Extract the [X, Y] coordinate from the center of the cell holding the provided text.  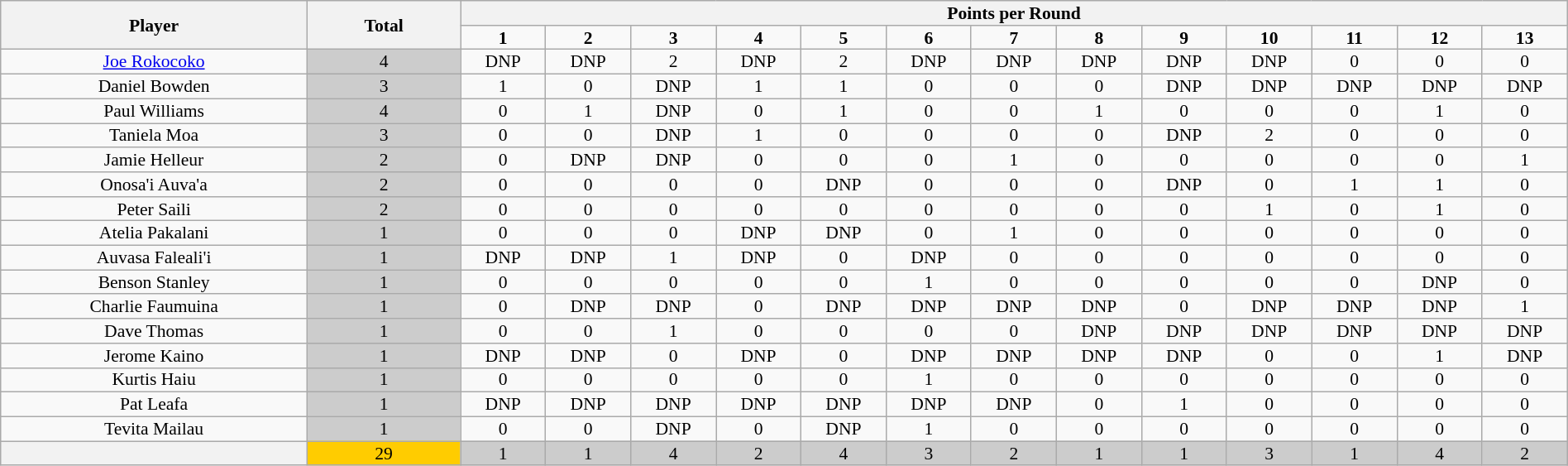
5 [844, 38]
Points per Round [1014, 13]
9 [1184, 38]
Dave Thomas [154, 331]
12 [1439, 38]
11 [1355, 38]
29 [384, 454]
10 [1269, 38]
Benson Stanley [154, 282]
Paul Williams [154, 111]
Joe Rokocoko [154, 62]
8 [1098, 38]
Atelia Pakalani [154, 233]
Daniel Bowden [154, 87]
Kurtis Haiu [154, 380]
Player [154, 25]
Taniela Moa [154, 136]
Jerome Kaino [154, 356]
Peter Saili [154, 209]
Tevita Mailau [154, 430]
6 [928, 38]
Pat Leafa [154, 405]
Jamie Helleur [154, 160]
7 [1014, 38]
13 [1525, 38]
Onosa'i Auva'a [154, 185]
Total [384, 25]
Auvasa Faleali'i [154, 258]
Charlie Faumuina [154, 307]
